Return the (x, y) coordinate for the center point of the cell that contains the specified text.  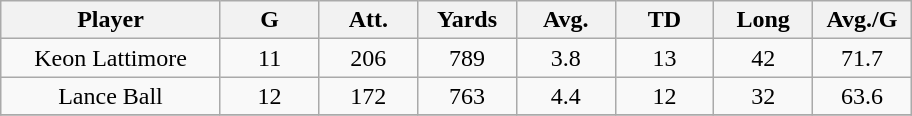
206 (368, 58)
3.8 (566, 58)
32 (764, 96)
4.4 (566, 96)
G (270, 20)
Avg. (566, 20)
Att. (368, 20)
Avg./G (862, 20)
TD (664, 20)
42 (764, 58)
Long (764, 20)
172 (368, 96)
63.6 (862, 96)
763 (468, 96)
13 (664, 58)
Player (110, 20)
71.7 (862, 58)
11 (270, 58)
Yards (468, 20)
Lance Ball (110, 96)
789 (468, 58)
Keon Lattimore (110, 58)
